Provide the (X, Y) coordinate of the cell's center where the given text is located.  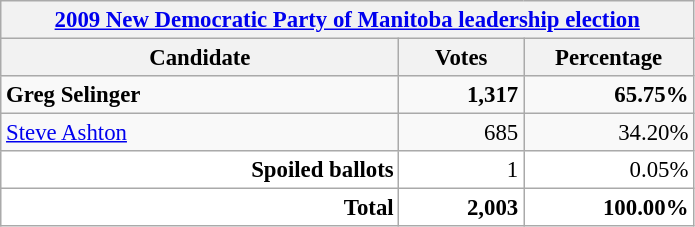
Candidate (200, 58)
Votes (462, 58)
65.75% (609, 95)
34.20% (609, 133)
1 (462, 170)
0.05% (609, 170)
Total (200, 208)
Greg Selinger (200, 95)
Percentage (609, 58)
Steve Ashton (200, 133)
1,317 (462, 95)
2,003 (462, 208)
2009 New Democratic Party of Manitoba leadership election (348, 20)
Spoiled ballots (200, 170)
685 (462, 133)
100.00% (609, 208)
